Pinpoint the cell where the given text exists, returning its (X, Y) midpoint coordinate. 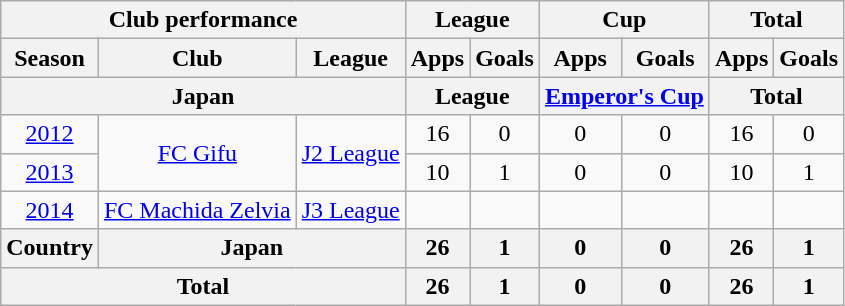
Emperor's Cup (624, 96)
FC Gifu (197, 153)
J3 League (350, 210)
Cup (624, 20)
2013 (50, 172)
FC Machida Zelvia (197, 210)
J2 League (350, 153)
Club (197, 58)
Club performance (203, 20)
2014 (50, 210)
Season (50, 58)
2012 (50, 134)
Country (50, 248)
